Search for the cell housing the specified text and yield its [x, y] center coordinate. 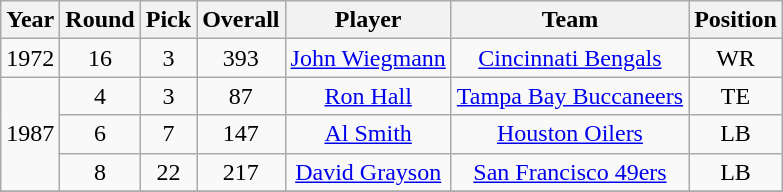
393 [241, 58]
7 [168, 134]
6 [100, 134]
Overall [241, 20]
Player [368, 20]
San Francisco 49ers [570, 172]
8 [100, 172]
4 [100, 96]
217 [241, 172]
147 [241, 134]
TE [736, 96]
16 [100, 58]
22 [168, 172]
Ron Hall [368, 96]
Round [100, 20]
WR [736, 58]
Cincinnati Bengals [570, 58]
Position [736, 20]
87 [241, 96]
Houston Oilers [570, 134]
Tampa Bay Buccaneers [570, 96]
Team [570, 20]
David Grayson [368, 172]
Al Smith [368, 134]
1987 [30, 134]
John Wiegmann [368, 58]
Pick [168, 20]
Year [30, 20]
1972 [30, 58]
